Capture the cell that displays the provided text and extract its (x, y) central coordinate. 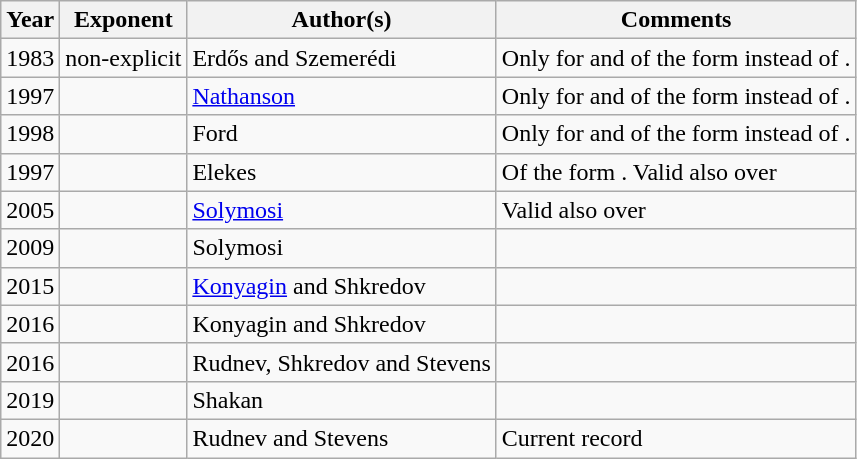
2005 (30, 210)
Rudnev, Shkredov and Stevens (342, 362)
1998 (30, 134)
Valid also over (676, 210)
Author(s) (342, 20)
Of the form . Valid also over (676, 172)
Shakan (342, 400)
non-explicit (124, 58)
2009 (30, 248)
2020 (30, 438)
Year (30, 20)
2015 (30, 286)
Rudnev and Stevens (342, 438)
Comments (676, 20)
2019 (30, 400)
Nathanson (342, 96)
Exponent (124, 20)
Erdős and Szemerédi (342, 58)
Current record (676, 438)
1983 (30, 58)
Elekes (342, 172)
Ford (342, 134)
